Locate the cell with the specified text and output its [X, Y] center coordinate. 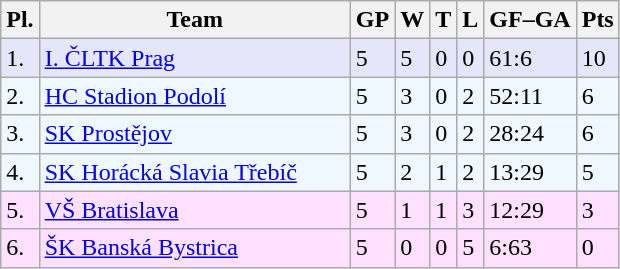
Pts [598, 20]
GF–GA [530, 20]
Team [194, 20]
2. [20, 96]
W [412, 20]
T [444, 20]
GP [372, 20]
SK Horácká Slavia Třebíč [194, 172]
6:63 [530, 248]
10 [598, 58]
HC Stadion Podolí [194, 96]
13:29 [530, 172]
1. [20, 58]
I. ČLTK Prag [194, 58]
12:29 [530, 210]
61:6 [530, 58]
28:24 [530, 134]
6. [20, 248]
SK Prostějov [194, 134]
L [470, 20]
VŠ Bratislava [194, 210]
3. [20, 134]
5. [20, 210]
Pl. [20, 20]
4. [20, 172]
52:11 [530, 96]
ŠK Banská Bystrica [194, 248]
